From the cell containing the given text, extract its center point as (x, y) coordinate. 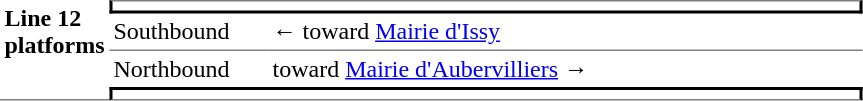
Line 12 platforms (54, 50)
Southbound (188, 33)
Northbound (188, 69)
← toward Mairie d'Issy (565, 33)
toward Mairie d'Aubervilliers → (565, 69)
